Return [X, Y] of the center of cell containing provided text 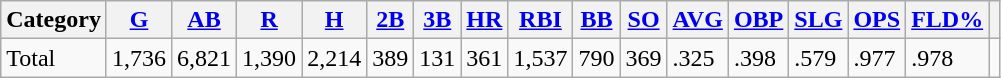
HR [484, 20]
369 [644, 58]
Total [54, 58]
.978 [948, 58]
1,736 [138, 58]
BB [596, 20]
SLG [818, 20]
RBI [540, 20]
.579 [818, 58]
6,821 [204, 58]
OPS [877, 20]
G [138, 20]
AVG [698, 20]
AB [204, 20]
3B [438, 20]
2,214 [334, 58]
SO [644, 20]
.977 [877, 58]
OBP [758, 20]
790 [596, 58]
R [270, 20]
131 [438, 58]
1,390 [270, 58]
389 [390, 58]
361 [484, 58]
H [334, 20]
.325 [698, 58]
FLD% [948, 20]
1,537 [540, 58]
2B [390, 20]
.398 [758, 58]
Category [54, 20]
